From the cell containing the given text, extract its center point as [x, y] coordinate. 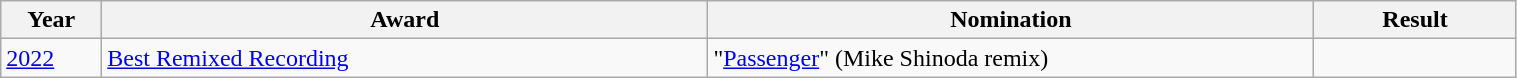
2022 [52, 58]
Nomination [1011, 20]
Best Remixed Recording [405, 58]
Year [52, 20]
Award [405, 20]
"Passenger" (Mike Shinoda remix) [1011, 58]
Result [1415, 20]
